Scan for the cell matching the given text and deliver its [x, y] coordinate at center. 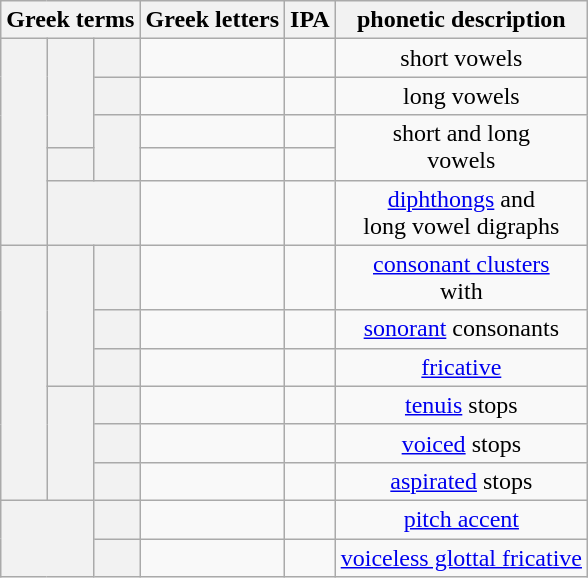
IPA [310, 20]
diphthongs andlong vowel digraphs [461, 212]
voiced stops [461, 443]
short and longvowels [461, 148]
consonant clusterswith [461, 278]
voiceless glottal fricative [461, 557]
phonetic description [461, 20]
Greek letters [212, 20]
long vowels [461, 96]
aspirated stops [461, 481]
fricative [461, 367]
sonorant consonants [461, 329]
tenuis stops [461, 405]
Greek terms [70, 20]
short vowels [461, 58]
pitch accent [461, 519]
